From the cell containing the given text, extract its center point as [x, y] coordinate. 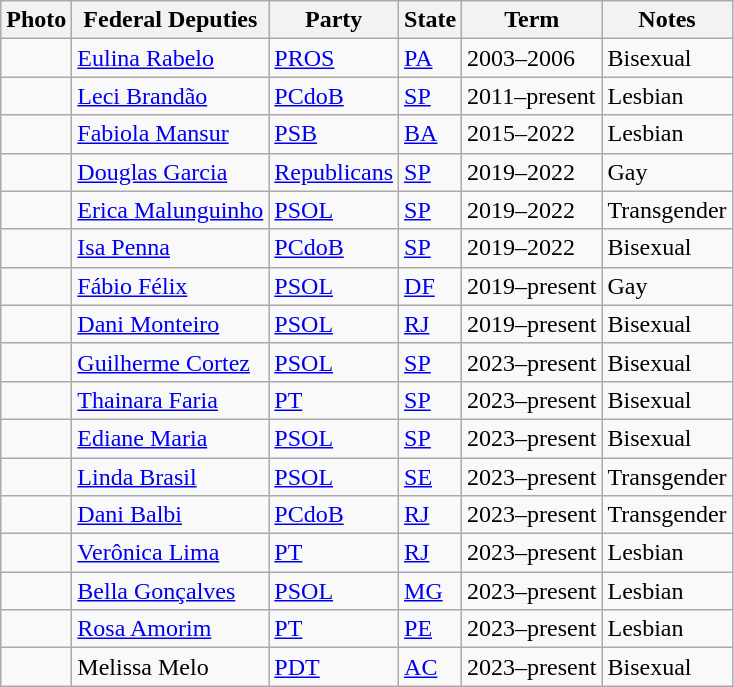
Ediane Maria [170, 438]
Dani Monteiro [170, 324]
Fábio Félix [170, 286]
PE [430, 629]
PA [430, 58]
Isa Penna [170, 248]
SE [430, 477]
Bella Gonçalves [170, 591]
Guilherme Cortez [170, 362]
Linda Brasil [170, 477]
Eulina Rabelo [170, 58]
Federal Deputies [170, 20]
Rosa Amorim [170, 629]
State [430, 20]
Party [334, 20]
Leci Brandão [170, 96]
Melissa Melo [170, 667]
MG [430, 591]
DF [430, 286]
Term [532, 20]
Thainara Faria [170, 400]
2015–2022 [532, 134]
Douglas Garcia [170, 172]
AC [430, 667]
Verônica Lima [170, 553]
PROS [334, 58]
PSB [334, 134]
2011–present [532, 96]
Fabiola Mansur [170, 134]
Photo [36, 20]
2003–2006 [532, 58]
Dani Balbi [170, 515]
BA [430, 134]
PDT [334, 667]
Notes [667, 20]
Erica Malunguinho [170, 210]
Republicans [334, 172]
